Search for the cell housing the specified text and yield its (x, y) center coordinate. 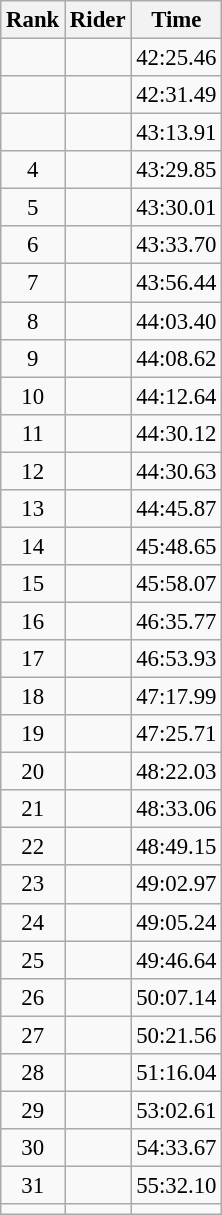
20 (33, 772)
7 (33, 283)
17 (33, 659)
44:30.12 (176, 433)
Rank (33, 20)
43:29.85 (176, 170)
43:33.70 (176, 245)
14 (33, 546)
48:22.03 (176, 772)
30 (33, 1148)
28 (33, 1073)
45:58.07 (176, 584)
18 (33, 697)
31 (33, 1185)
44:45.87 (176, 509)
23 (33, 885)
43:13.91 (176, 133)
43:56.44 (176, 283)
9 (33, 358)
48:49.15 (176, 847)
50:21.56 (176, 1035)
54:33.67 (176, 1148)
53:02.61 (176, 1110)
46:53.93 (176, 659)
42:25.46 (176, 58)
42:31.49 (176, 95)
49:05.24 (176, 922)
29 (33, 1110)
49:46.64 (176, 960)
16 (33, 621)
44:12.64 (176, 396)
44:30.63 (176, 471)
13 (33, 509)
27 (33, 1035)
25 (33, 960)
24 (33, 922)
6 (33, 245)
43:30.01 (176, 208)
48:33.06 (176, 809)
Time (176, 20)
21 (33, 809)
50:07.14 (176, 997)
44:03.40 (176, 321)
51:16.04 (176, 1073)
45:48.65 (176, 546)
10 (33, 396)
22 (33, 847)
4 (33, 170)
11 (33, 433)
19 (33, 734)
15 (33, 584)
26 (33, 997)
47:25.71 (176, 734)
8 (33, 321)
12 (33, 471)
55:32.10 (176, 1185)
47:17.99 (176, 697)
5 (33, 208)
46:35.77 (176, 621)
49:02.97 (176, 885)
Rider (98, 20)
44:08.62 (176, 358)
